Find where the given text appears and provide that cell's center as (X, Y) coordinate. 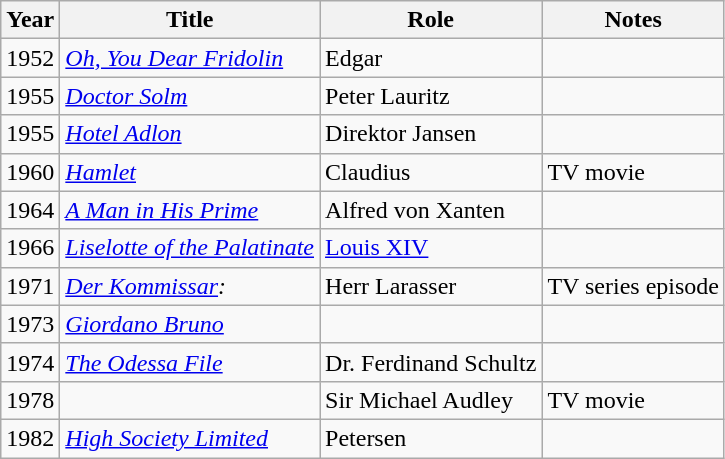
Peter Lauritz (431, 96)
Oh, You Dear Fridolin (190, 58)
Title (190, 20)
1974 (30, 362)
Liselotte of the Palatinate (190, 248)
Hotel Adlon (190, 134)
Louis XIV (431, 248)
Direktor Jansen (431, 134)
1971 (30, 286)
Der Kommissar: (190, 286)
Alfred von Xanten (431, 210)
Notes (634, 20)
1966 (30, 248)
Dr. Ferdinand Schultz (431, 362)
Petersen (431, 438)
1960 (30, 172)
Year (30, 20)
High Society Limited (190, 438)
A Man in His Prime (190, 210)
Hamlet (190, 172)
Sir Michael Audley (431, 400)
1978 (30, 400)
Giordano Bruno (190, 324)
1982 (30, 438)
The Odessa File (190, 362)
TV series episode (634, 286)
Doctor Solm (190, 96)
Claudius (431, 172)
Herr Larasser (431, 286)
1973 (30, 324)
Role (431, 20)
Edgar (431, 58)
1964 (30, 210)
1952 (30, 58)
